Scan for the cell matching the given text and deliver its (x, y) coordinate at center. 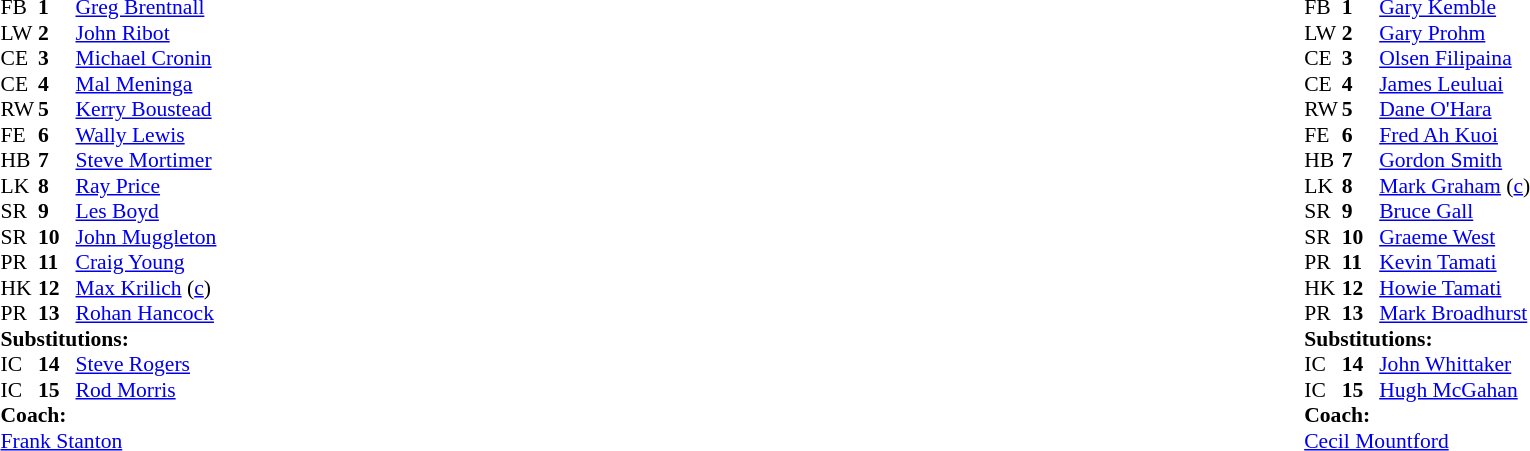
Bruce Gall (1454, 211)
Gordon Smith (1454, 161)
Ray Price (146, 186)
Les Boyd (146, 211)
Olsen Filipaina (1454, 59)
Hugh McGahan (1454, 390)
Kerry Boustead (146, 109)
John Ribot (146, 33)
Howie Tamati (1454, 288)
Max Krilich (c) (146, 288)
Wally Lewis (146, 135)
Steve Rogers (146, 365)
James Leuluai (1454, 84)
John Muggleton (146, 237)
Kevin Tamati (1454, 263)
John Whittaker (1454, 365)
Graeme West (1454, 237)
Rohan Hancock (146, 313)
Mark Broadhurst (1454, 313)
Mark Graham (c) (1454, 186)
Fred Ah Kuoi (1454, 135)
Mal Meninga (146, 84)
Gary Prohm (1454, 33)
Steve Mortimer (146, 161)
Michael Cronin (146, 59)
Dane O'Hara (1454, 109)
Rod Morris (146, 390)
Craig Young (146, 263)
